Determine the [X, Y] coordinate at the center of the cell enclosing the given text.  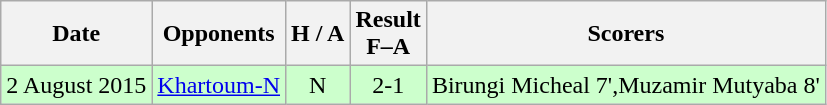
Date [76, 34]
Birungi Micheal 7',Muzamir Mutyaba 8' [626, 85]
2-1 [388, 85]
H / A [318, 34]
Opponents [219, 34]
N [318, 85]
Khartoum-N [219, 85]
ResultF–A [388, 34]
Scorers [626, 34]
2 August 2015 [76, 85]
